Extract the [X, Y] coordinate from the center of the cell holding the provided text.  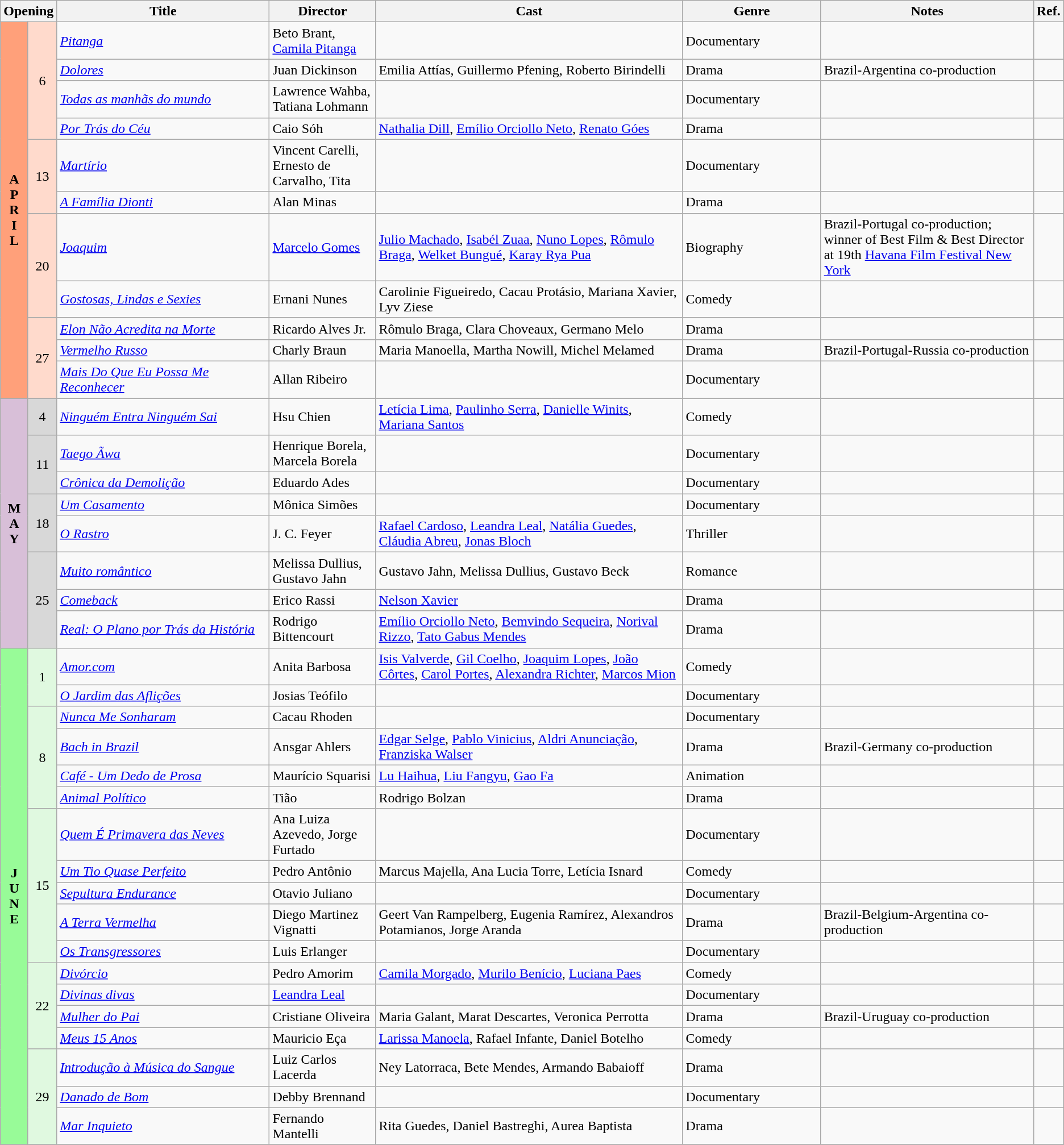
Julio Machado, Isabél Zuaa, Nuno Lopes, Rômulo Braga, Welket Bungué, Karay Rya Pua [529, 247]
Nathalia Dill, Emílio Orciollo Neto, Renato Góes [529, 128]
18 [42, 523]
Notes [927, 11]
Allan Ribeiro [323, 380]
Rômulo Braga, Clara Choveaux, Germano Melo [529, 328]
Camila Morgado, Murilo Benício, Luciana Paes [529, 973]
Mônica Simões [323, 505]
MAY [15, 523]
APRIL [15, 210]
Rodrigo Bolzan [529, 797]
Ricardo Alves Jr. [323, 328]
Marcelo Gomes [323, 247]
Rita Guedes, Daniel Bastreghi, Aurea Baptista [529, 1126]
Nelson Xavier [529, 600]
11 [42, 465]
Romance [751, 571]
Melissa Dullius, Gustavo Jahn [323, 571]
Pedro Amorim [323, 973]
Ref. [1048, 11]
Maria Manoella, Martha Nowill, Michel Melamed [529, 350]
Brazil-Uruguay co-production [927, 1017]
Tião [323, 797]
J. C. Feyer [323, 534]
Vermelho Russo [163, 350]
Erico Rassi [323, 600]
Pedro Antônio [323, 871]
Larissa Manoela, Rafael Infante, Daniel Botelho [529, 1038]
Nunca Me Sonharam [163, 717]
Beto Brant, Camila Pitanga [323, 41]
1 [42, 677]
Eduardo Ades [323, 483]
Caio Sóh [323, 128]
Joaquim [163, 247]
Todas as manhãs do mundo [163, 99]
Ansgar Ahlers [323, 747]
Alan Minas [323, 202]
Taego Ãwa [163, 453]
Elon Não Acredita na Morte [163, 328]
6 [42, 81]
Maurício Squarisi [323, 776]
Divórcio [163, 973]
Quem É Primavera das Neves [163, 834]
Emílio Orciollo Neto, Bemvindo Sequeira, Norival Rizzo, Tato Gabus Mendes [529, 630]
20 [42, 265]
Mar Inquieto [163, 1126]
Juan Dickinson [323, 70]
Sepultura Endurance [163, 893]
Dolores [163, 70]
Danado de Bom [163, 1097]
Ana Luiza Azevedo, Jorge Furtado [323, 834]
Charly Braun [323, 350]
Isis Valverde, Gil Coelho, Joaquim Lopes, João Côrtes, Carol Portes, Alexandra Richter, Marcos Mion [529, 666]
Gustavo Jahn, Melissa Dullius, Gustavo Beck [529, 571]
Diego Martinez Vignatti [323, 923]
Divinas divas [163, 995]
Ninguém Entra Ninguém Sai [163, 416]
25 [42, 600]
Rafael Cardoso, Leandra Leal, Natália Guedes, Cláudia Abreu, Jonas Bloch [529, 534]
Carolinie Figueiredo, Cacau Protásio, Mariana Xavier, Lyv Ziese [529, 299]
13 [42, 176]
Cast [529, 11]
Brazil-Portugal co-production; winner of Best Film & Best Director at 19th Havana Film Festival New York [927, 247]
Brazil-Argentina co-production [927, 70]
Otavio Juliano [323, 893]
Martírio [163, 165]
Rodrigo Bittencourt [323, 630]
Luiz Carlos Lacerda [323, 1067]
4 [42, 416]
Animation [751, 776]
Lu Haihua, Liu Fangyu, Gao Fa [529, 776]
Um Tio Quase Perfeito [163, 871]
Café - Um Dedo de Prosa [163, 776]
27 [42, 358]
Emilia Attías, Guillermo Pfening, Roberto Birindelli [529, 70]
Director [323, 11]
Letícia Lima, Paulinho Serra, Danielle Winits, Mariana Santos [529, 416]
Geert Van Rampelberg, Eugenia Ramírez, Alexandros Potamianos, Jorge Aranda [529, 923]
Josias Teófilo [323, 696]
Mais Do Que Eu Possa Me Reconhecer [163, 380]
Brazil-Belgium-Argentina co-production [927, 923]
Ernani Nunes [323, 299]
Fernando Mantelli [323, 1126]
Biography [751, 247]
Amor.com [163, 666]
Edgar Selge, Pablo Vinicius, Aldri Anunciação, Franziska Walser [529, 747]
Cacau Rhoden [323, 717]
Introdução à Música do Sangue [163, 1067]
Cristiane Oliveira [323, 1017]
Debby Brennand [323, 1097]
Anita Barbosa [323, 666]
15 [42, 885]
Por Trás do Céu [163, 128]
Meus 15 Anos [163, 1038]
Opening [28, 11]
Mulher do Pai [163, 1017]
Gostosas, Lindas e Sexies [163, 299]
8 [42, 757]
Luis Erlanger [323, 952]
22 [42, 1006]
Marcus Majella, Ana Lucia Torre, Letícia Isnard [529, 871]
Um Casamento [163, 505]
O Rastro [163, 534]
JUNE [15, 896]
Title [163, 11]
A Família Dionti [163, 202]
Henrique Borela, Marcela Borela [323, 453]
Genre [751, 11]
Hsu Chien [323, 416]
Muito romântico [163, 571]
Maria Galant, Marat Descartes, Veronica Perrotta [529, 1017]
29 [42, 1097]
Animal Político [163, 797]
Thriller [751, 534]
O Jardim das Aflições [163, 696]
Crônica da Demolição [163, 483]
Ney Latorraca, Bete Mendes, Armando Babaioff [529, 1067]
Mauricio Eça [323, 1038]
Comeback [163, 600]
Pitanga [163, 41]
Brazil-Germany co-production [927, 747]
Leandra Leal [323, 995]
Vincent Carelli, Ernesto de Carvalho, Tita [323, 165]
A Terra Vermelha [163, 923]
Os Transgressores [163, 952]
Lawrence Wahba, Tatiana Lohmann [323, 99]
Brazil-Portugal-Russia co-production [927, 350]
Bach in Brazil [163, 747]
Real: O Plano por Trás da História [163, 630]
